Capture the cell that displays the provided text and extract its [X, Y] central coordinate. 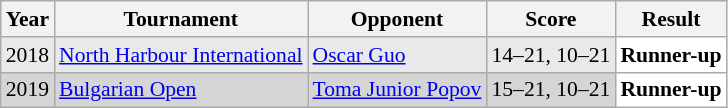
North Harbour International [181, 55]
Result [670, 19]
Year [28, 19]
Toma Junior Popov [398, 90]
Oscar Guo [398, 55]
Score [550, 19]
15–21, 10–21 [550, 90]
Tournament [181, 19]
Opponent [398, 19]
Bulgarian Open [181, 90]
14–21, 10–21 [550, 55]
2018 [28, 55]
2019 [28, 90]
